Locate the cell with the specified text and output its (x, y) center coordinate. 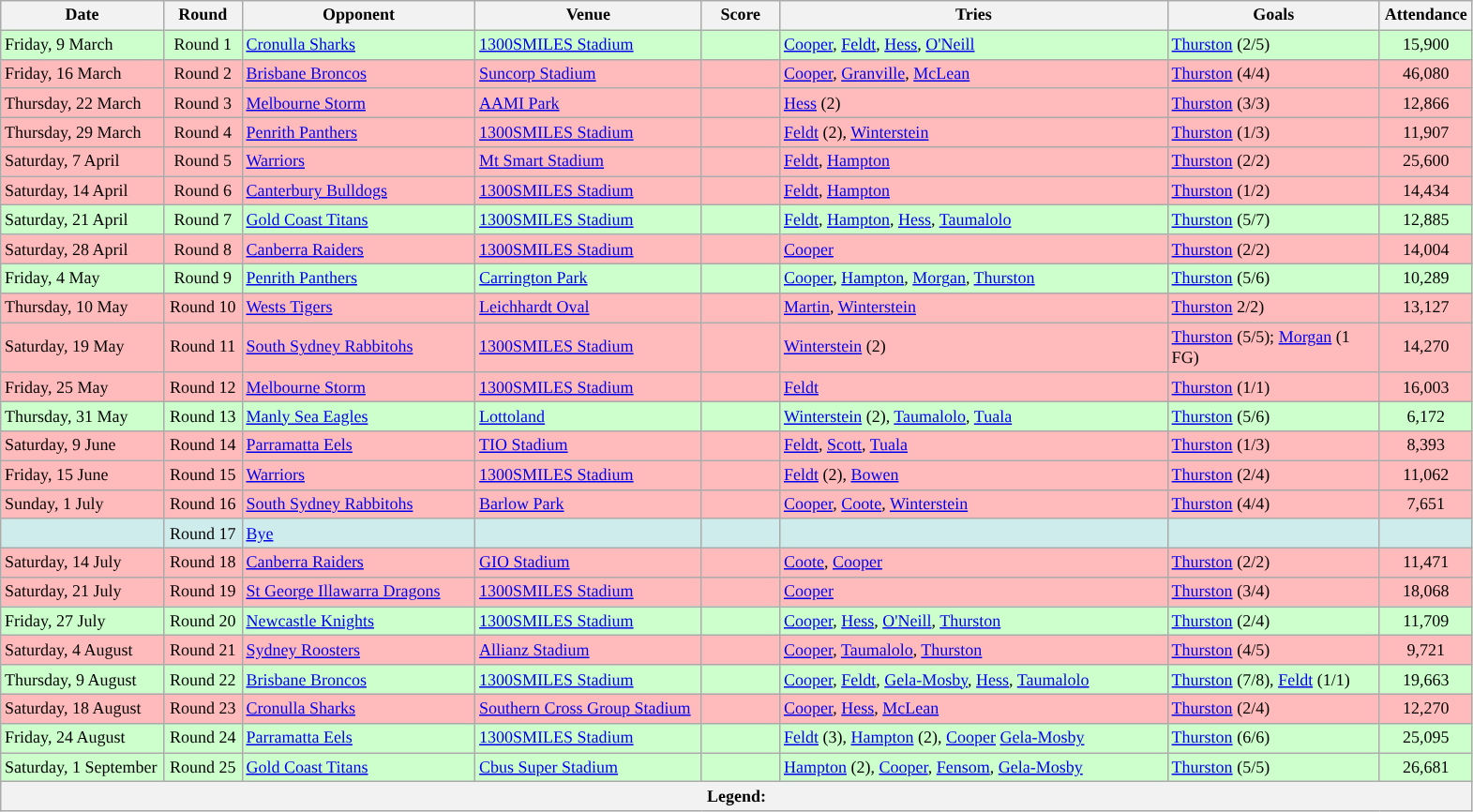
Feldt, Hampton, Hess, Taumalolo (974, 219)
46,080 (1425, 73)
15,900 (1425, 45)
Round 2 (203, 73)
Round 20 (203, 621)
Round 1 (203, 45)
Round 24 (203, 737)
Round 22 (203, 679)
11,709 (1425, 621)
Thurston (2/5) (1273, 45)
Manly Sea Eagles (358, 416)
12,866 (1425, 103)
Barlow Park (589, 504)
Round 17 (203, 533)
Attendance (1425, 15)
Thurston (5/7) (1273, 219)
Round (203, 15)
Round 13 (203, 416)
Mt Smart Stadium (589, 161)
Saturday, 21 July (83, 593)
Round 5 (203, 161)
Cooper, Coote, Winterstein (974, 504)
11,471 (1425, 563)
8,393 (1425, 446)
Round 3 (203, 103)
Friday, 15 June (83, 474)
GIO Stadium (589, 563)
Thurston (1/2) (1273, 191)
Round 9 (203, 278)
26,681 (1425, 767)
Newcastle Knights (358, 621)
Leichhardt Oval (589, 308)
Suncorp Stadium (589, 73)
11,907 (1425, 131)
Cbus Super Stadium (589, 767)
Feldt (2), Bowen (974, 474)
Thurston (3/4) (1273, 593)
Round 10 (203, 308)
Saturday, 1 September (83, 767)
Round 11 (203, 348)
Round 12 (203, 386)
Thurston (7/8), Feldt (1/1) (1273, 679)
25,600 (1425, 161)
19,663 (1425, 679)
Date (83, 15)
Round 7 (203, 219)
Round 15 (203, 474)
Saturday, 28 April (83, 249)
AAMI Park (589, 103)
Thurston (1/1) (1273, 386)
13,127 (1425, 308)
Feldt (3), Hampton (2), Cooper Gela-Mosby (974, 737)
Friday, 9 March (83, 45)
Cooper, Hess, O'Neill, Thurston (974, 621)
Friday, 27 July (83, 621)
Coote, Cooper (974, 563)
Cooper, Hess, McLean (974, 709)
16,003 (1425, 386)
Friday, 24 August (83, 737)
Round 21 (203, 651)
Feldt (974, 386)
Friday, 4 May (83, 278)
Saturday, 4 August (83, 651)
Saturday, 18 August (83, 709)
Allianz Stadium (589, 651)
Saturday, 7 April (83, 161)
Round 4 (203, 131)
Thursday, 31 May (83, 416)
Thurston (4/5) (1273, 651)
Thurston 2/2) (1273, 308)
10,289 (1425, 278)
Venue (589, 15)
7,651 (1425, 504)
Wests Tigers (358, 308)
Cooper, Taumalolo, Thurston (974, 651)
Thurston (6/6) (1273, 737)
Feldt (2), Winterstein (974, 131)
9,721 (1425, 651)
Tries (974, 15)
Hess (2) (974, 103)
Friday, 16 March (83, 73)
Sydney Roosters (358, 651)
Thursday, 29 March (83, 131)
Thursday, 9 August (83, 679)
Southern Cross Group Stadium (589, 709)
TIO Stadium (589, 446)
Opponent (358, 15)
St George Illawarra Dragons (358, 593)
Saturday, 14 April (83, 191)
Thursday, 10 May (83, 308)
Hampton (2), Cooper, Fensom, Gela-Mosby (974, 767)
Round 19 (203, 593)
Winterstein (2) (974, 348)
Feldt, Scott, Tuala (974, 446)
Thurston (5/5); Morgan (1 FG) (1273, 348)
Round 8 (203, 249)
Saturday, 19 May (83, 348)
Winterstein (2), Taumalolo, Tuala (974, 416)
6,172 (1425, 416)
Round 14 (203, 446)
14,270 (1425, 348)
Goals (1273, 15)
Thurston (3/3) (1273, 103)
Cooper, Granville, McLean (974, 73)
14,004 (1425, 249)
Round 23 (203, 709)
Cooper, Hampton, Morgan, Thurston (974, 278)
Saturday, 21 April (83, 219)
Score (741, 15)
Thursday, 22 March (83, 103)
Carrington Park (589, 278)
Friday, 25 May (83, 386)
Martin, Winterstein (974, 308)
Round 18 (203, 563)
25,095 (1425, 737)
Cooper, Feldt, Gela-Mosby, Hess, Taumalolo (974, 679)
Saturday, 14 July (83, 563)
Canterbury Bulldogs (358, 191)
Legend: (737, 797)
18,068 (1425, 593)
Round 6 (203, 191)
Saturday, 9 June (83, 446)
Round 16 (203, 504)
11,062 (1425, 474)
Cooper, Feldt, Hess, O'Neill (974, 45)
Thurston (5/5) (1273, 767)
Lottoland (589, 416)
Sunday, 1 July (83, 504)
14,434 (1425, 191)
12,270 (1425, 709)
Round 25 (203, 767)
12,885 (1425, 219)
Bye (358, 533)
